Pinpoint the cell where the given text exists, returning its [x, y] midpoint coordinate. 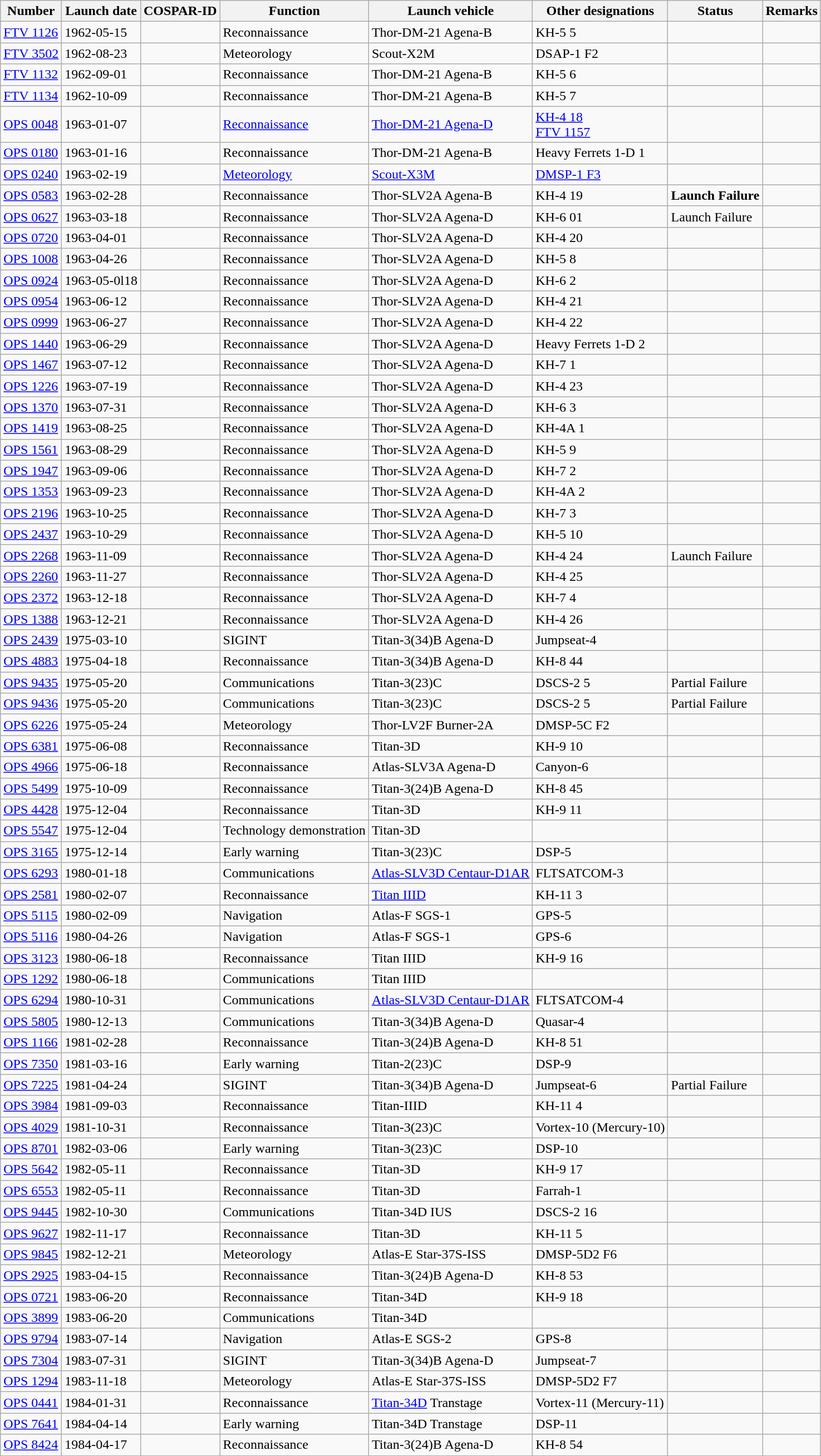
OPS 8424 [31, 1445]
KH-5 7 [600, 96]
FTV 1132 [31, 75]
GPS-8 [600, 1339]
Vortex-11 (Mercury-11) [600, 1403]
Thor-LV2F Burner-2A [450, 725]
Launch date [101, 11]
1963-08-29 [101, 450]
DMSP-1 F3 [600, 174]
1975-10-09 [101, 788]
1963-03-18 [101, 216]
FTV 1134 [31, 96]
1963-07-12 [101, 365]
KH-4 25 [600, 576]
OPS 2196 [31, 513]
1962-09-01 [101, 75]
Vortex-10 (Mercury-10) [600, 1127]
OPS 1467 [31, 365]
OPS 1292 [31, 979]
1963-02-19 [101, 174]
KH-6 2 [600, 280]
KH-4 21 [600, 302]
OPS 3984 [31, 1106]
1963-09-06 [101, 471]
OPS 2439 [31, 640]
1982-10-30 [101, 1212]
OPS 3165 [31, 852]
OPS 1294 [31, 1381]
Atlas-E SGS-2 [450, 1339]
OPS 6381 [31, 746]
OPS 9445 [31, 1212]
1982-11-17 [101, 1233]
OPS 5547 [31, 831]
OPS 5642 [31, 1169]
1980-01-18 [101, 873]
1984-04-17 [101, 1445]
KH-4A 1 [600, 428]
Jumpseat-6 [600, 1085]
1963-06-29 [101, 344]
FLTSATCOM-4 [600, 1000]
OPS 1947 [31, 471]
1963-06-12 [101, 302]
1962-08-23 [101, 53]
Thor-DM-21 Agena-D [450, 125]
1963-04-26 [101, 259]
1984-04-14 [101, 1424]
OPS 0999 [31, 323]
Heavy Ferrets 1-D 1 [600, 153]
OPS 2581 [31, 894]
1975-05-24 [101, 725]
KH-11 4 [600, 1106]
1983-07-31 [101, 1360]
KH-4 23 [600, 386]
GPS-5 [600, 915]
1984-01-31 [101, 1403]
FTV 1126 [31, 32]
OPS 1353 [31, 492]
1981-04-24 [101, 1085]
Heavy Ferrets 1-D 2 [600, 344]
1980-10-31 [101, 1000]
KH-5 10 [600, 534]
Technology demonstration [294, 831]
1982-12-21 [101, 1254]
1980-02-07 [101, 894]
1963-11-27 [101, 576]
KH-4 24 [600, 555]
DMSP-5D2 F7 [600, 1381]
COSPAR-ID [180, 11]
KH-5 6 [600, 75]
OPS 1226 [31, 386]
KH-4 18FTV 1157 [600, 125]
OPS 0240 [31, 174]
OPS 1419 [31, 428]
KH-7 2 [600, 471]
OPS 0721 [31, 1297]
1975-04-18 [101, 662]
1962-10-09 [101, 96]
1981-02-28 [101, 1043]
1982-03-06 [101, 1148]
DSCS-2 16 [600, 1212]
OPS 4966 [31, 767]
OPS 9436 [31, 704]
FLTSATCOM-3 [600, 873]
1962-05-15 [101, 32]
Canyon-6 [600, 767]
KH-11 3 [600, 894]
OPS 0441 [31, 1403]
1963-04-01 [101, 238]
1963-07-31 [101, 407]
OPS 2372 [31, 598]
KH-7 4 [600, 598]
KH-4 20 [600, 238]
KH-6 01 [600, 216]
OPS 2925 [31, 1275]
OPS 2437 [31, 534]
DMSP-5C F2 [600, 725]
KH-6 3 [600, 407]
OPS 0583 [31, 195]
OPS 1166 [31, 1043]
GPS-6 [600, 936]
Scout-X3M [450, 174]
OPS 1008 [31, 259]
Scout-X2M [450, 53]
KH-5 8 [600, 259]
OPS 6553 [31, 1191]
DSP-10 [600, 1148]
1975-03-10 [101, 640]
OPS 5116 [31, 936]
Thor-SLV2A Agena-B [450, 195]
KH-9 18 [600, 1297]
OPS 5499 [31, 788]
KH-8 44 [600, 662]
KH-4A 2 [600, 492]
Status [715, 11]
OPS 9794 [31, 1339]
1963-07-19 [101, 386]
Atlas-SLV3A Agena-D [450, 767]
OPS 7225 [31, 1085]
KH-8 53 [600, 1275]
OPS 1388 [31, 619]
1981-03-16 [101, 1064]
OPS 1561 [31, 450]
OPS 9435 [31, 683]
Quasar-4 [600, 1021]
OPS 6294 [31, 1000]
1963-12-18 [101, 598]
1963-11-09 [101, 555]
OPS 3123 [31, 957]
Remarks [791, 11]
KH-4 19 [600, 195]
OPS 4428 [31, 810]
1975-06-08 [101, 746]
1963-01-07 [101, 125]
OPS 7304 [31, 1360]
1975-12-14 [101, 852]
KH-5 9 [600, 450]
KH-8 54 [600, 1445]
1981-10-31 [101, 1127]
OPS 0720 [31, 238]
DSP-11 [600, 1424]
DMSP-5D2 F6 [600, 1254]
KH-4 26 [600, 619]
1963-01-16 [101, 153]
OPS 4029 [31, 1127]
1980-04-26 [101, 936]
1963-10-29 [101, 534]
1963-10-25 [101, 513]
KH-11 5 [600, 1233]
OPS 7641 [31, 1424]
KH-9 17 [600, 1169]
FTV 3502 [31, 53]
DSP-5 [600, 852]
1963-09-23 [101, 492]
OPS 7350 [31, 1064]
OPS 9845 [31, 1254]
OPS 6226 [31, 725]
Jumpseat-4 [600, 640]
Function [294, 11]
OPS 9627 [31, 1233]
KH-9 11 [600, 810]
OPS 1440 [31, 344]
OPS 4883 [31, 662]
1963-05-0l18 [101, 280]
OPS 8701 [31, 1148]
OPS 0924 [31, 280]
KH-9 10 [600, 746]
1983-04-15 [101, 1275]
Jumpseat-7 [600, 1360]
OPS 5805 [31, 1021]
KH-8 51 [600, 1043]
Launch vehicle [450, 11]
KH-8 45 [600, 788]
OPS 0048 [31, 125]
1963-02-28 [101, 195]
KH-9 16 [600, 957]
OPS 2268 [31, 555]
OPS 6293 [31, 873]
1963-12-21 [101, 619]
Other designations [600, 11]
KH-7 1 [600, 365]
OPS 2260 [31, 576]
1980-02-09 [101, 915]
Titan-IIID [450, 1106]
OPS 0627 [31, 216]
OPS 0954 [31, 302]
1983-07-14 [101, 1339]
Number [31, 11]
OPS 3899 [31, 1318]
1980-12-13 [101, 1021]
1963-08-25 [101, 428]
1983-11-18 [101, 1381]
DSP-9 [600, 1064]
Titan-2(23)C [450, 1064]
1975-06-18 [101, 767]
KH-5 5 [600, 32]
1981-09-03 [101, 1106]
Titan-34D IUS [450, 1212]
Farrah-1 [600, 1191]
1963-06-27 [101, 323]
KH-7 3 [600, 513]
OPS 5115 [31, 915]
OPS 0180 [31, 153]
DSAP-1 F2 [600, 53]
KH-4 22 [600, 323]
OPS 1370 [31, 407]
